Capture the cell that displays the provided text and extract its (X, Y) central coordinate. 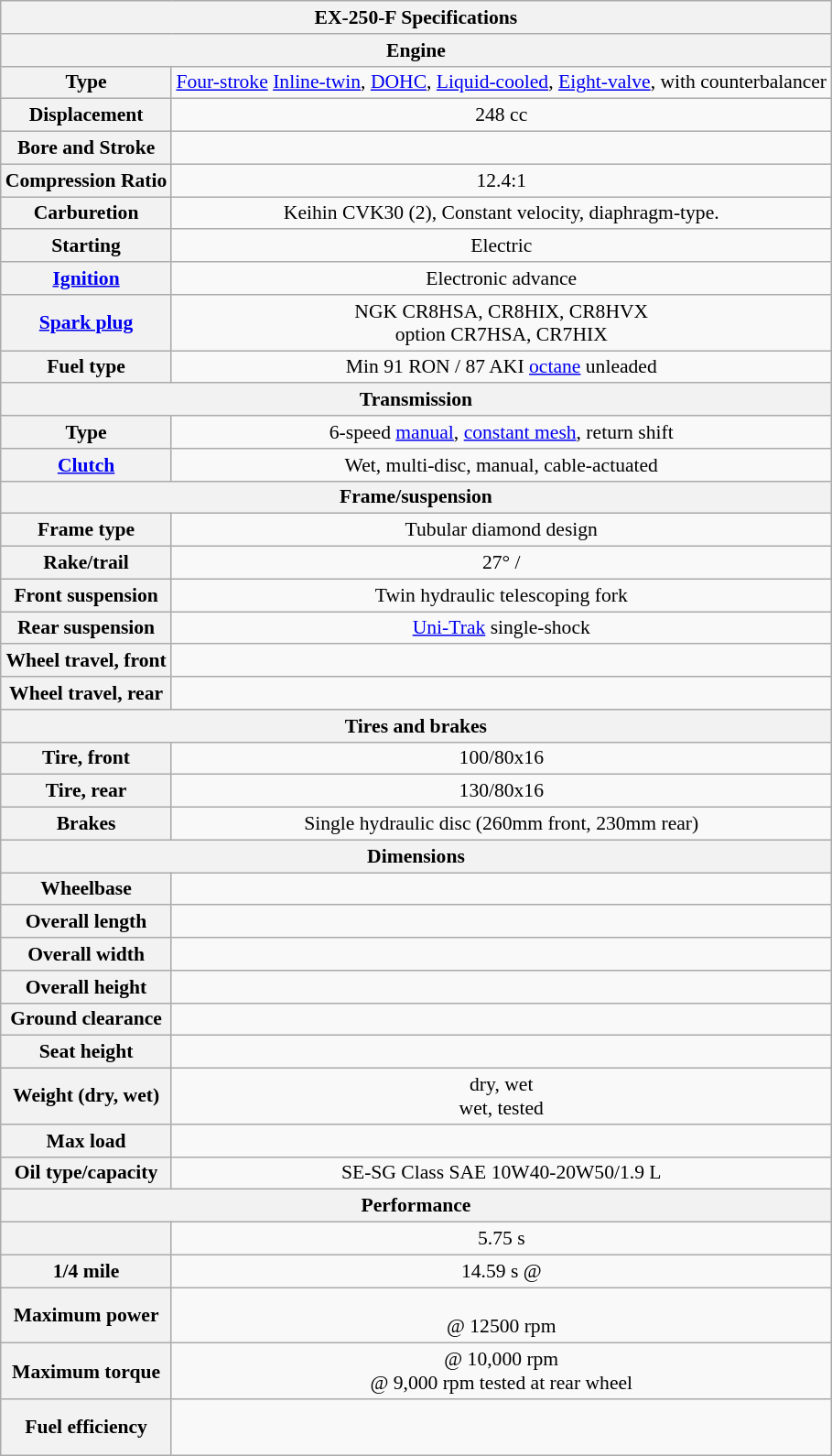
Max load (86, 1141)
NGK CR8HSA, CR8HIX, CR8HVX option CR7HSA, CR7HIX (502, 322)
27° / (502, 563)
Tires and brakes (416, 726)
1/4 mile (86, 1271)
Front suspension (86, 595)
Electronic advance (502, 278)
EX-250-F Specifications (416, 17)
Transmission (416, 400)
Maximum torque (86, 1372)
Fuel type (86, 367)
Frame type (86, 530)
@ 12500 rpm (502, 1315)
130/80x16 (502, 791)
Brakes (86, 824)
12.4:1 (502, 180)
@ 10,000 rpm @ 9,000 rpm tested at rear wheel (502, 1372)
Electric (502, 246)
Seat height (86, 1052)
Compression Ratio (86, 180)
Wet, multi-disc, manual, cable-actuated (502, 465)
Ignition (86, 278)
Rake/trail (86, 563)
Wheel travel, rear (86, 693)
Keihin CVK30 (2), Constant velocity, diaphragm-type. (502, 213)
Engine (416, 50)
Carburetion (86, 213)
Single hydraulic disc (260mm front, 230mm rear) (502, 824)
Fuel efficiency (86, 1427)
dry, wet wet, tested (502, 1097)
Min 91 RON / 87 AKI octane unleaded (502, 367)
Tubular diamond design (502, 530)
14.59 s @ (502, 1271)
Starting (86, 246)
Tire, front (86, 758)
6-speed manual, constant mesh, return shift (502, 432)
Bore and Stroke (86, 148)
5.75 s (502, 1239)
Dimensions (416, 856)
Overall length (86, 922)
Weight (dry, wet) (86, 1097)
Frame/suspension (416, 497)
Rear suspension (86, 628)
100/80x16 (502, 758)
Twin hydraulic telescoping fork (502, 595)
Oil type/capacity (86, 1173)
Displacement (86, 115)
Wheel travel, front (86, 661)
Performance (416, 1206)
Overall width (86, 954)
Tire, rear (86, 791)
Spark plug (86, 322)
Uni-Trak single-shock (502, 628)
SE-SG Class SAE 10W40-20W50/1.9 L (502, 1173)
Overall height (86, 987)
Maximum power (86, 1315)
Ground clearance (86, 1019)
248 cc (502, 115)
Clutch (86, 465)
Four-stroke Inline-twin, DOHC, Liquid-cooled, Eight-valve, with counterbalancer (502, 82)
Wheelbase (86, 889)
